For the text-containing cell, return its midpoint in [X, Y] coordinate format. 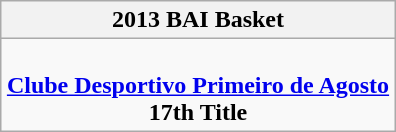
Clube Desportivo Primeiro de Agosto17th Title [198, 85]
2013 BAI Basket [198, 20]
